Pinpoint the cell where the given text exists, returning its (X, Y) midpoint coordinate. 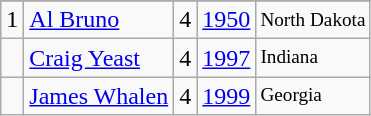
1950 (226, 20)
Craig Yeast (99, 58)
North Dakota (313, 20)
Georgia (313, 96)
1999 (226, 96)
1 (12, 20)
Indiana (313, 58)
1997 (226, 58)
James Whalen (99, 96)
Al Bruno (99, 20)
